Return the [x, y] coordinate for the center point of the cell that contains the specified text.  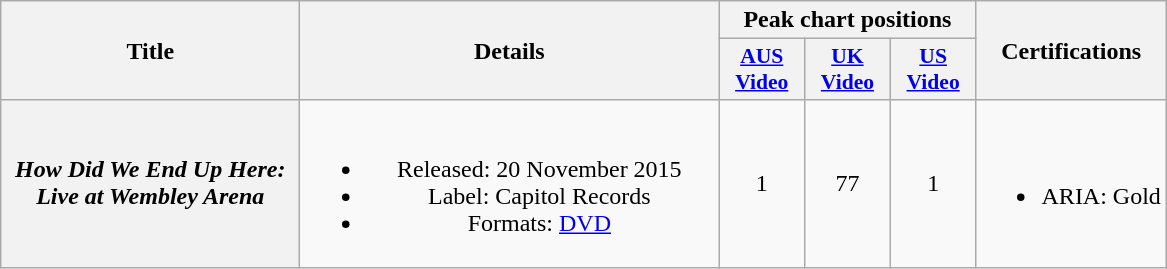
USVideo [933, 70]
Peak chart positions [848, 20]
77 [848, 184]
AUSVideo [762, 70]
Certifications [1071, 50]
Details [510, 50]
How Did We End Up Here: Live at Wembley Arena [150, 184]
UKVideo [848, 70]
Title [150, 50]
ARIA: Gold [1071, 184]
Released: 20 November 2015Label: Capitol RecordsFormats: DVD [510, 184]
